Provide the (x, y) coordinate of the cell's center where the given text is located.  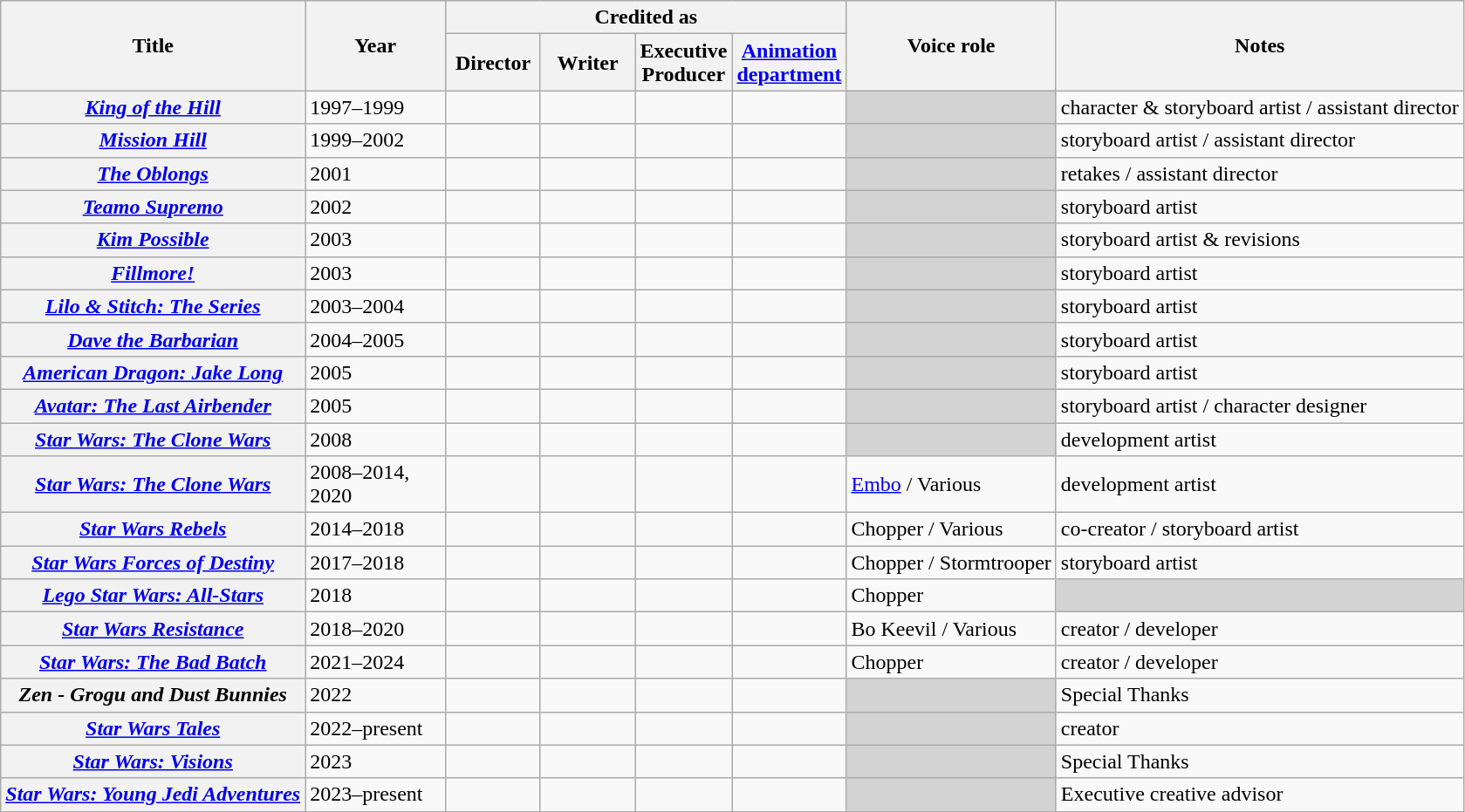
2008 (375, 439)
Animationdepartment (789, 63)
Bo Keevil / Various (951, 629)
Fillmore! (154, 273)
1997–1999 (375, 107)
Star Wars Rebels (154, 529)
2023–present (375, 795)
Embo / Various (951, 485)
Credited as (646, 17)
Director (494, 63)
Teamo Supremo (154, 207)
Voice role (951, 45)
Chopper / Stormtrooper (951, 563)
Mission Hill (154, 140)
Year (375, 45)
Star Wars: Visions (154, 761)
King of the Hill (154, 107)
Executive creative advisor (1260, 795)
1999–2002 (375, 140)
Title (154, 45)
storyboard artist / assistant director (1260, 140)
Zen - Grogu and Dust Bunnies (154, 695)
2001 (375, 174)
The Oblongs (154, 174)
Star Wars Tales (154, 728)
2014–2018 (375, 529)
character & storyboard artist / assistant director (1260, 107)
Executive Producer (684, 63)
Chopper / Various (951, 529)
Star Wars Forces of Destiny (154, 563)
co-creator / storyboard artist (1260, 529)
American Dragon: Jake Long (154, 372)
2018 (375, 596)
2022 (375, 695)
2023 (375, 761)
Lego Star Wars: All-Stars (154, 596)
Star Wars Resistance (154, 629)
2004–2005 (375, 339)
storyboard artist / character designer (1260, 406)
2017–2018 (375, 563)
retakes / assistant director (1260, 174)
2022–present (375, 728)
creator (1260, 728)
2002 (375, 207)
2003–2004 (375, 306)
2008–2014, 2020 (375, 485)
Kim Possible (154, 240)
2021–2024 (375, 662)
storyboard artist & revisions (1260, 240)
2018–2020 (375, 629)
Star Wars: Young Jedi Adventures (154, 795)
Star Wars: The Bad Batch (154, 662)
Avatar: The Last Airbender (154, 406)
Notes (1260, 45)
Writer (588, 63)
Lilo & Stitch: The Series (154, 306)
Dave the Barbarian (154, 339)
